Return (X, Y) of the center of cell containing provided text 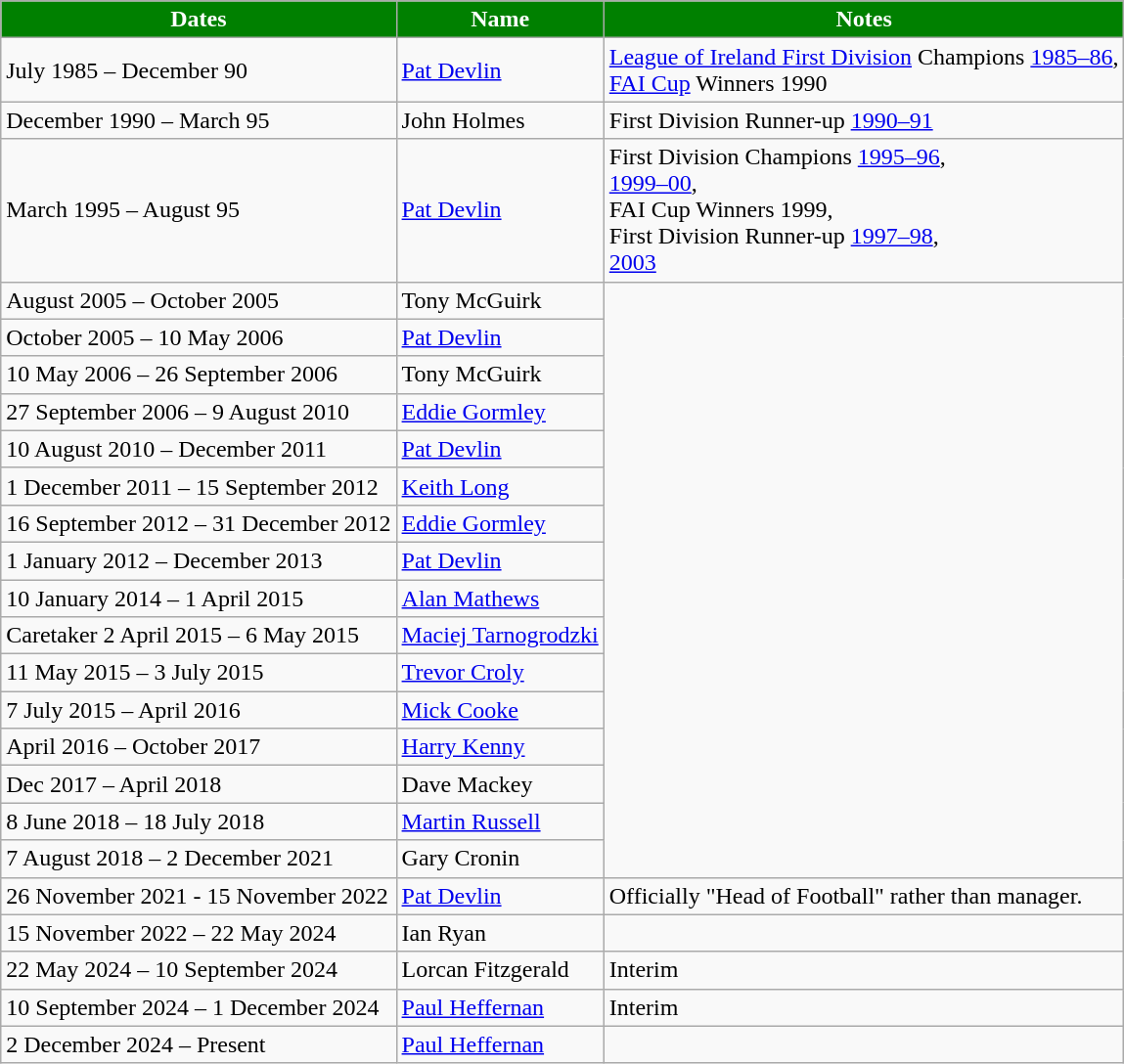
Notes (864, 20)
First Division Runner-up 1990–91 (864, 120)
Harry Kenny (500, 747)
Mick Cooke (500, 710)
Lorcan Fitzgerald (500, 970)
August 2005 – October 2005 (199, 300)
League of Ireland First Division Champions 1985–86, FAI Cup Winners 1990 (864, 70)
Ian Ryan (500, 933)
2 December 2024 – Present (199, 1044)
10 January 2014 – 1 April 2015 (199, 598)
July 1985 – December 90 (199, 70)
First Division Champions 1995–96, 1999–00, FAI Cup Winners 1999, First Division Runner-up 1997–98, 2003 (864, 210)
Dec 2017 – April 2018 (199, 784)
22 May 2024 – 10 September 2024 (199, 970)
April 2016 – October 2017 (199, 747)
Dates (199, 20)
26 November 2021 - 15 November 2022 (199, 896)
10 August 2010 – December 2011 (199, 449)
Maciej Tarnogrodzki (500, 636)
10 September 2024 – 1 December 2024 (199, 1007)
15 November 2022 – 22 May 2024 (199, 933)
December 1990 – March 95 (199, 120)
16 September 2012 – 31 December 2012 (199, 523)
Trevor Croly (500, 673)
11 May 2015 – 3 July 2015 (199, 673)
7 July 2015 – April 2016 (199, 710)
Alan Mathews (500, 598)
7 August 2018 – 2 December 2021 (199, 859)
Dave Mackey (500, 784)
John Holmes (500, 120)
October 2005 – 10 May 2006 (199, 337)
1 December 2011 – 15 September 2012 (199, 486)
8 June 2018 – 18 July 2018 (199, 821)
Gary Cronin (500, 859)
March 1995 – August 95 (199, 210)
10 May 2006 – 26 September 2006 (199, 375)
Officially "Head of Football" rather than manager. (864, 896)
Keith Long (500, 486)
Caretaker 2 April 2015 – 6 May 2015 (199, 636)
1 January 2012 – December 2013 (199, 560)
Name (500, 20)
Martin Russell (500, 821)
27 September 2006 – 9 August 2010 (199, 412)
